Search for the cell housing the specified text and yield its (X, Y) center coordinate. 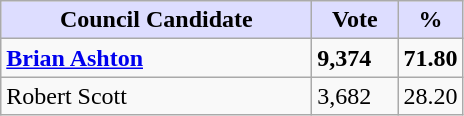
3,682 (355, 96)
71.80 (430, 58)
Robert Scott (156, 96)
9,374 (355, 58)
Vote (355, 20)
28.20 (430, 96)
Council Candidate (156, 20)
Brian Ashton (156, 58)
% (430, 20)
